Provide the (x, y) coordinate of the cell's center where the given text is located.  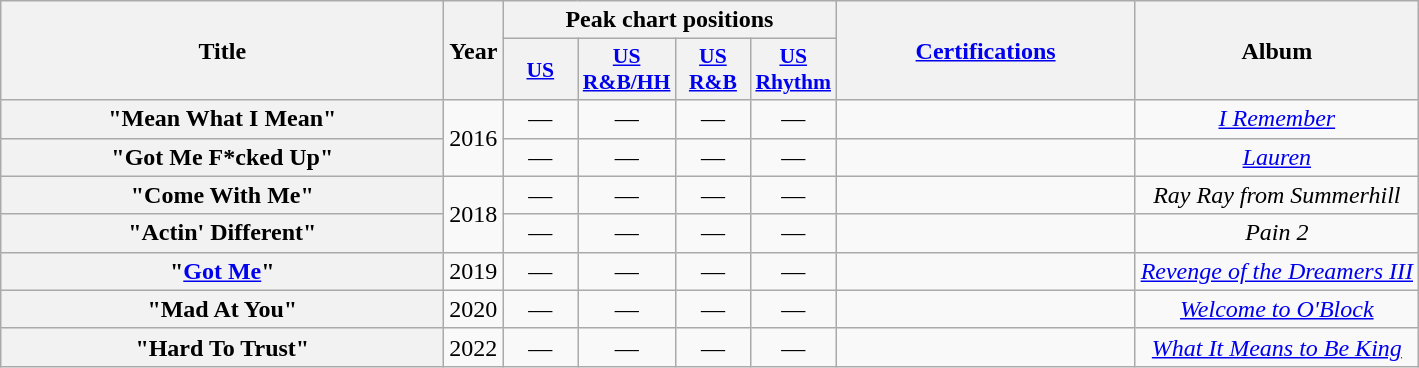
Certifications (986, 50)
I Remember (1276, 119)
"Hard To Trust" (222, 347)
2020 (474, 309)
Ray Ray from Summerhill (1276, 195)
"Got Me F*cked Up" (222, 157)
Lauren (1276, 157)
Welcome to O'Block (1276, 309)
Title (222, 50)
"Actin' Different" (222, 233)
"Mad At You" (222, 309)
USRhythm (793, 70)
"Mean What I Mean" (222, 119)
US R&B/HH (627, 70)
"Got Me" (222, 271)
What It Means to Be King (1276, 347)
Year (474, 50)
Album (1276, 50)
2016 (474, 138)
US (540, 70)
US R&B (712, 70)
Peak chart positions (670, 20)
Pain 2 (1276, 233)
2018 (474, 214)
Revenge of the Dreamers III (1276, 271)
2022 (474, 347)
2019 (474, 271)
"Come With Me" (222, 195)
